From the cell containing the given text, extract its center point as [x, y] coordinate. 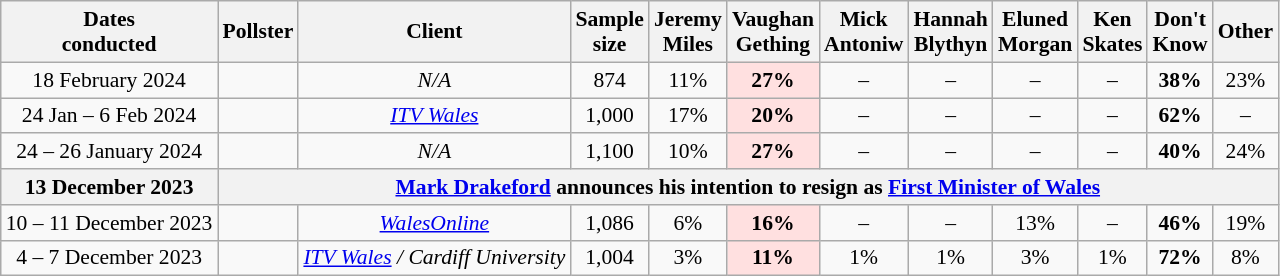
Eluned Morgan [1035, 32]
1,086 [609, 223]
WalesOnline [434, 223]
Mark Drakeford announces his intention to resign as First Minister of Wales [748, 187]
72% [1180, 258]
Don't Know [1180, 32]
1,000 [609, 116]
23% [1246, 80]
8% [1246, 258]
Ken Skates [1112, 32]
Hannah Blythyn [950, 32]
874 [609, 80]
Other [1246, 32]
17% [688, 116]
16% [773, 223]
20% [773, 116]
Datesconducted [110, 32]
13 December 2023 [110, 187]
24% [1246, 152]
62% [1180, 116]
Vaughan Gething [773, 32]
Samplesize [609, 32]
40% [1180, 152]
24 Jan – 6 Feb 2024 [110, 116]
ITV Wales / Cardiff University [434, 258]
Client [434, 32]
1,004 [609, 258]
Jeremy Miles [688, 32]
18 February 2024 [110, 80]
1,100 [609, 152]
24 – 26 January 2024 [110, 152]
ITV Wales [434, 116]
19% [1246, 223]
13% [1035, 223]
4 – 7 December 2023 [110, 258]
46% [1180, 223]
38% [1180, 80]
10 – 11 December 2023 [110, 223]
10% [688, 152]
Pollster [258, 32]
6% [688, 223]
Mick Antoniw [864, 32]
